Extract the [x, y] coordinate from the center of the cell holding the provided text.  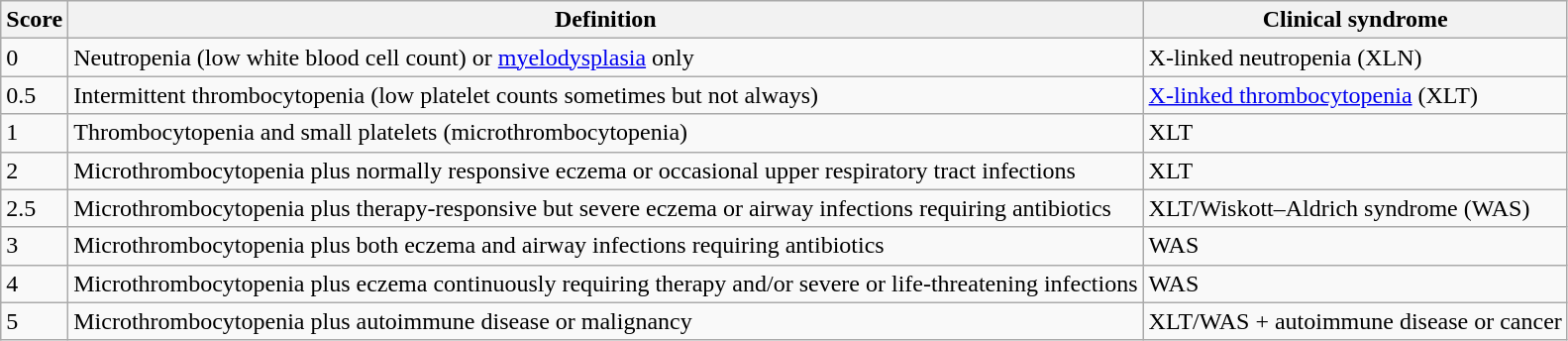
Definition [606, 20]
X-linked neutropenia (XLN) [1355, 57]
2 [35, 170]
Microthrombocytopenia plus normally responsive eczema or occasional upper respiratory tract infections [606, 170]
2.5 [35, 208]
X-linked thrombocytopenia (XLT) [1355, 95]
Score [35, 20]
Intermittent thrombocytopenia (low platelet counts sometimes but not always) [606, 95]
3 [35, 246]
XLT/WAS + autoimmune disease or cancer [1355, 321]
Microthrombocytopenia plus therapy-responsive but severe eczema or airway infections requiring antibiotics [606, 208]
Neutropenia (low white blood cell count) or myelodysplasia only [606, 57]
Microthrombocytopenia plus both eczema and airway infections requiring antibiotics [606, 246]
4 [35, 284]
5 [35, 321]
0.5 [35, 95]
XLT/Wiskott–Aldrich syndrome (WAS) [1355, 208]
Thrombocytopenia and small platelets (microthrombocytopenia) [606, 133]
Microthrombocytopenia plus eczema continuously requiring therapy and/or severe or life-threatening infections [606, 284]
Microthrombocytopenia plus autoimmune disease or malignancy [606, 321]
0 [35, 57]
1 [35, 133]
Clinical syndrome [1355, 20]
